Return (x, y) of the center of cell containing provided text 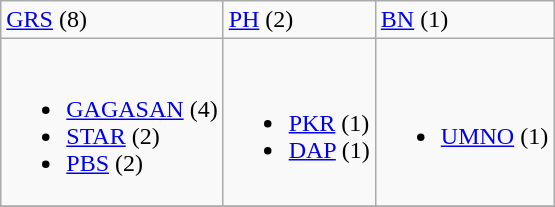
BN (1) (464, 20)
PH (2) (299, 20)
PKR (1) DAP (1) (299, 122)
GAGASAN (4) STAR (2) PBS (2) (112, 122)
UMNO (1) (464, 122)
GRS (8) (112, 20)
